Return the [x, y] coordinate for the center point of the cell that contains the specified text.  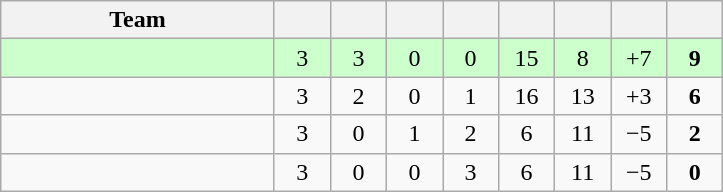
8 [583, 58]
Team [138, 20]
9 [695, 58]
13 [583, 96]
+7 [639, 58]
16 [527, 96]
15 [527, 58]
+3 [639, 96]
